Locate the cell with the specified text and output its (x, y) center coordinate. 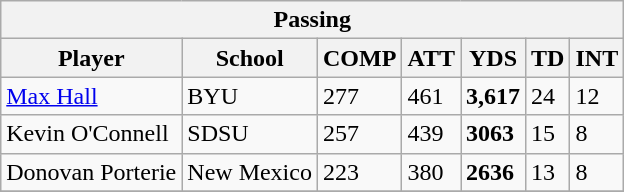
223 (359, 172)
COMP (359, 58)
13 (548, 172)
Kevin O'Connell (92, 134)
YDS (492, 58)
257 (359, 134)
ATT (432, 58)
INT (597, 58)
New Mexico (250, 172)
277 (359, 96)
380 (432, 172)
BYU (250, 96)
12 (597, 96)
Passing (312, 20)
Max Hall (92, 96)
Donovan Porterie (92, 172)
24 (548, 96)
3,617 (492, 96)
15 (548, 134)
2636 (492, 172)
3063 (492, 134)
School (250, 58)
461 (432, 96)
439 (432, 134)
SDSU (250, 134)
Player (92, 58)
TD (548, 58)
